Return the (X, Y) coordinate for the center point of the cell that contains the specified text.  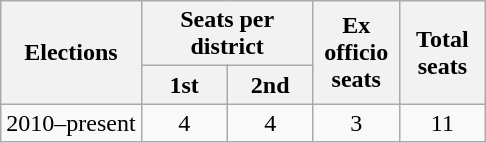
Elections (71, 52)
11 (442, 123)
2nd (270, 85)
Total seats (442, 52)
1st (184, 85)
3 (356, 123)
Ex officio seats (356, 52)
Seats per district (227, 34)
2010–present (71, 123)
